Find where the given text appears and provide that cell's center as [X, Y] coordinate. 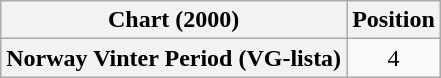
4 [394, 58]
Norway Vinter Period (VG-lista) [174, 58]
Position [394, 20]
Chart (2000) [174, 20]
